Capture the cell that displays the provided text and extract its [X, Y] central coordinate. 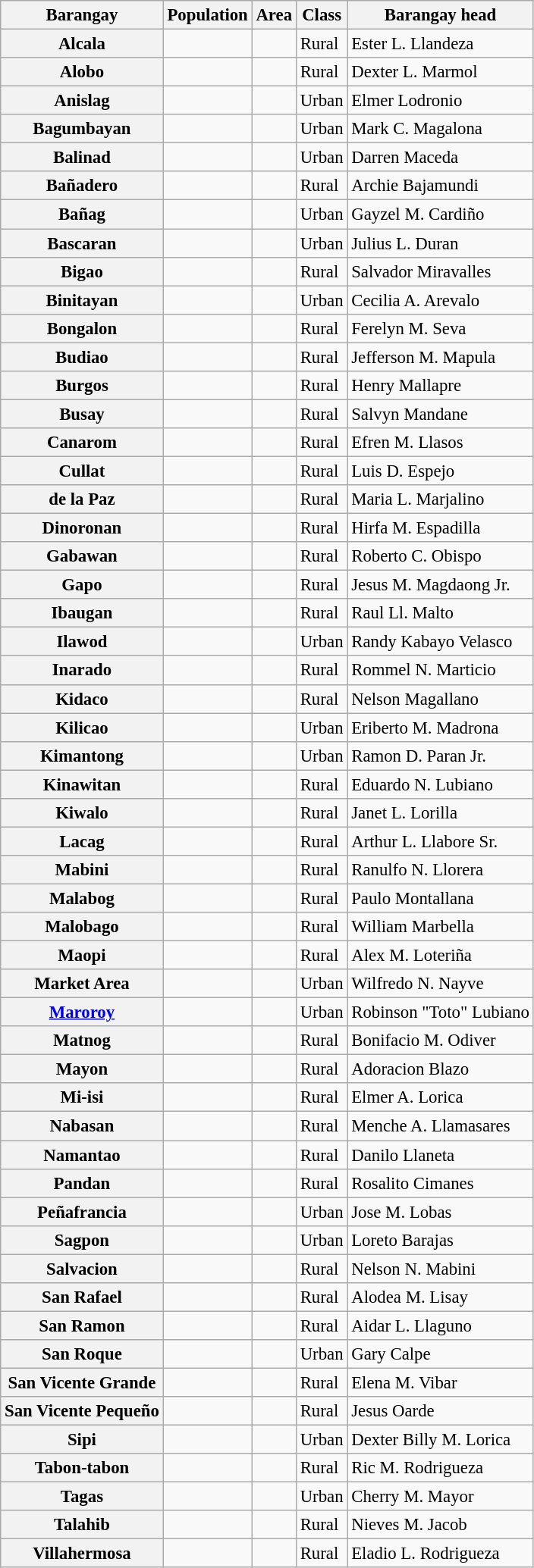
Mi-isi [82, 1098]
Gary Calpe [440, 1354]
Kiwalo [82, 813]
Luis D. Espejo [440, 471]
Alobo [82, 72]
Adoracion Blazo [440, 1069]
Budiao [82, 357]
Maopi [82, 956]
Jesus Oarde [440, 1411]
Bañag [82, 214]
Rosalito Cimanes [440, 1183]
Jefferson M. Mapula [440, 357]
Jose M. Lobas [440, 1212]
Binitayan [82, 300]
San Vicente Grande [82, 1382]
Area [274, 15]
San Vicente Pequeño [82, 1411]
Class [322, 15]
Sagpon [82, 1240]
Burgos [82, 386]
Lacag [82, 841]
Bascaran [82, 243]
Maria L. Marjalino [440, 499]
Mark C. Magalona [440, 129]
Kinawitan [82, 784]
Gayzel M. Cardiño [440, 214]
Matnog [82, 1041]
Arthur L. Llabore Sr. [440, 841]
Tabon-tabon [82, 1468]
Mayon [82, 1069]
Ranulfo N. Llorera [440, 870]
Market Area [82, 984]
Sipi [82, 1440]
Nelson Magallano [440, 699]
Elena M. Vibar [440, 1382]
Menche A. Llamasares [440, 1126]
Kidaco [82, 699]
Bigao [82, 271]
Kilicao [82, 728]
Population [208, 15]
Peñafrancia [82, 1212]
Gapo [82, 585]
Paulo Montallana [440, 898]
Ramon D. Paran Jr. [440, 756]
Malabog [82, 898]
Alcala [82, 44]
Cherry M. Mayor [440, 1497]
Archie Bajamundi [440, 186]
Dexter L. Marmol [440, 72]
Kimantong [82, 756]
Elmer A. Lorica [440, 1098]
Salvador Miravalles [440, 271]
Alex M. Loteriña [440, 956]
Julius L. Duran [440, 243]
Elmer Lodronio [440, 101]
Ibaugan [82, 613]
Alodea M. Lisay [440, 1297]
Danilo Llaneta [440, 1155]
Nabasan [82, 1126]
Cecilia A. Arevalo [440, 300]
Eduardo N. Lubiano [440, 784]
Anislag [82, 101]
Aidar L. Llaguno [440, 1325]
Ester L. Llandeza [440, 44]
Salvacion [82, 1269]
Ilawod [82, 642]
Rommel N. Marticio [440, 671]
Cullat [82, 471]
Loreto Barajas [440, 1240]
William Marbella [440, 927]
Maroroy [82, 1012]
Janet L. Lorilla [440, 813]
San Roque [82, 1354]
Ric M. Rodrigueza [440, 1468]
Raul Ll. Malto [440, 613]
Robinson "Toto" Lubiano [440, 1012]
Gabawan [82, 556]
de la Paz [82, 499]
Barangay [82, 15]
Eriberto M. Madrona [440, 728]
Eladio L. Rodrigueza [440, 1554]
Tagas [82, 1497]
Randy Kabayo Velasco [440, 642]
Balinad [82, 158]
Nieves M. Jacob [440, 1525]
Bañadero [82, 186]
Pandan [82, 1183]
Jesus M. Magdaong Jr. [440, 585]
Mabini [82, 870]
Villahermosa [82, 1554]
Dexter Billy M. Lorica [440, 1440]
Busay [82, 414]
Hirfa M. Espadilla [440, 528]
Henry Mallapre [440, 386]
Ferelyn M. Seva [440, 328]
Roberto C. Obispo [440, 556]
Namantao [82, 1155]
Inarado [82, 671]
Talahib [82, 1525]
Bongalon [82, 328]
San Rafael [82, 1297]
Dinoronan [82, 528]
Salvyn Mandane [440, 414]
Malobago [82, 927]
Barangay head [440, 15]
Canarom [82, 443]
Nelson N. Mabini [440, 1269]
Bagumbayan [82, 129]
Efren M. Llasos [440, 443]
Bonifacio M. Odiver [440, 1041]
Wilfredo N. Nayve [440, 984]
San Ramon [82, 1325]
Darren Maceda [440, 158]
